Capture the cell that displays the provided text and extract its (X, Y) central coordinate. 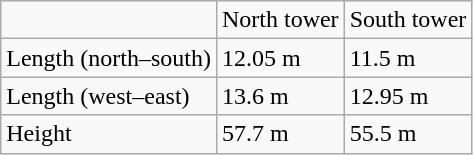
South tower (408, 20)
North tower (280, 20)
12.95 m (408, 96)
57.7 m (280, 134)
55.5 m (408, 134)
13.6 m (280, 96)
12.05 m (280, 58)
Length (north–south) (109, 58)
Height (109, 134)
Length (west–east) (109, 96)
11.5 m (408, 58)
